Detect which cell encompasses the target text, then output its [x, y] center coordinate. 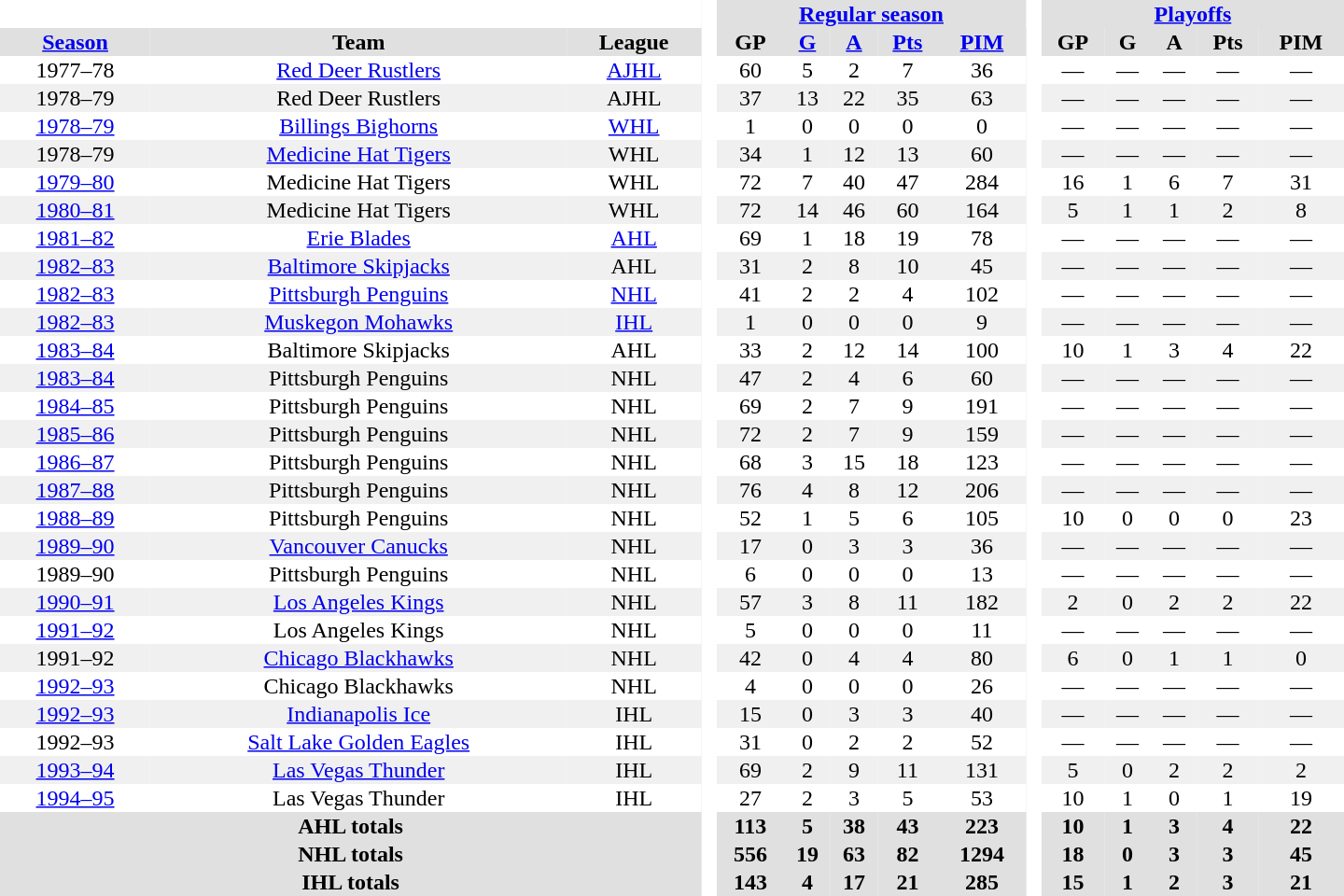
113 [750, 826]
57 [750, 602]
68 [750, 462]
1294 [982, 854]
1993–94 [75, 770]
191 [982, 406]
Billings Bighorns [358, 126]
53 [982, 798]
46 [854, 210]
105 [982, 518]
206 [982, 490]
1979–80 [75, 182]
42 [750, 658]
34 [750, 154]
Erie Blades [358, 238]
80 [982, 658]
Playoffs [1193, 14]
1986–87 [75, 462]
1984–85 [75, 406]
35 [907, 98]
16 [1073, 182]
285 [982, 882]
AHL totals [351, 826]
23 [1301, 518]
Muskegon Mohawks [358, 322]
284 [982, 182]
76 [750, 490]
123 [982, 462]
Regular season [872, 14]
27 [750, 798]
1980–81 [75, 210]
159 [982, 434]
37 [750, 98]
131 [982, 770]
1987–88 [75, 490]
1981–82 [75, 238]
IHL totals [351, 882]
Season [75, 42]
Salt Lake Golden Eagles [358, 742]
223 [982, 826]
143 [750, 882]
1990–91 [75, 602]
78 [982, 238]
1985–86 [75, 434]
Vancouver Canucks [358, 546]
26 [982, 686]
43 [907, 826]
100 [982, 350]
1988–89 [75, 518]
82 [907, 854]
League [634, 42]
102 [982, 294]
556 [750, 854]
182 [982, 602]
33 [750, 350]
41 [750, 294]
164 [982, 210]
Indianapolis Ice [358, 714]
NHL totals [351, 854]
Team [358, 42]
1994–95 [75, 798]
38 [854, 826]
1977–78 [75, 70]
